Determine the [x, y] coordinate at the center of the cell enclosing the given text.  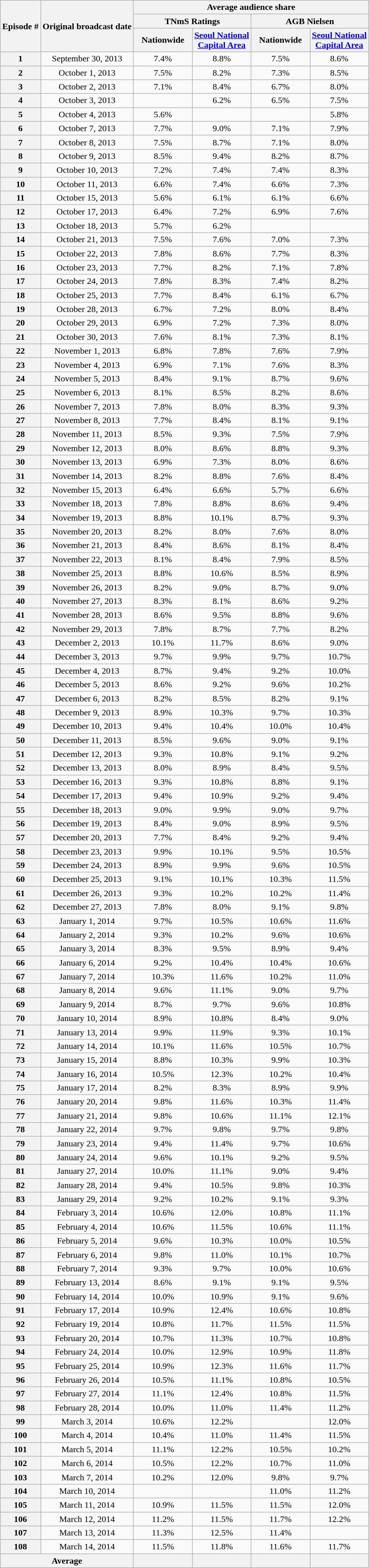
88 [20, 1268]
104 [20, 1491]
October 15, 2013 [87, 198]
2 [20, 73]
January 22, 2014 [87, 1130]
57 [20, 837]
November 22, 2013 [87, 559]
60 [20, 879]
20 [20, 323]
42 [20, 629]
45 [20, 671]
5 [20, 114]
83 [20, 1199]
101 [20, 1449]
72 [20, 1046]
January 29, 2014 [87, 1199]
February 27, 2014 [87, 1394]
December 20, 2013 [87, 837]
October 29, 2013 [87, 323]
January 21, 2014 [87, 1116]
15 [20, 254]
77 [20, 1116]
November 5, 2013 [87, 378]
December 5, 2013 [87, 685]
87 [20, 1255]
October 7, 2013 [87, 128]
49 [20, 726]
80 [20, 1157]
October 22, 2013 [87, 254]
6 [20, 128]
February 24, 2014 [87, 1352]
6.5% [280, 100]
November 18, 2013 [87, 504]
39 [20, 587]
October 11, 2013 [87, 184]
61 [20, 893]
November 1, 2013 [87, 351]
13 [20, 226]
December 13, 2013 [87, 768]
58 [20, 852]
January 23, 2014 [87, 1143]
March 12, 2014 [87, 1519]
102 [20, 1463]
February 25, 2014 [87, 1366]
79 [20, 1143]
75 [20, 1088]
March 4, 2014 [87, 1435]
November 26, 2013 [87, 587]
65 [20, 949]
November 29, 2013 [87, 629]
66 [20, 963]
19 [20, 309]
56 [20, 823]
January 6, 2014 [87, 963]
November 8, 2013 [87, 420]
37 [20, 559]
82 [20, 1185]
February 5, 2014 [87, 1241]
November 14, 2013 [87, 476]
January 1, 2014 [87, 921]
41 [20, 615]
November 4, 2013 [87, 365]
January 9, 2014 [87, 1004]
6.8% [163, 351]
69 [20, 1004]
November 13, 2013 [87, 462]
24 [20, 378]
November 25, 2013 [87, 573]
January 20, 2014 [87, 1102]
October 25, 2013 [87, 295]
43 [20, 643]
December 16, 2013 [87, 782]
12.1% [339, 1116]
50 [20, 740]
8 [20, 156]
October 8, 2013 [87, 142]
51 [20, 754]
October 2, 2013 [87, 87]
7 [20, 142]
December 10, 2013 [87, 726]
3 [20, 87]
29 [20, 448]
January 7, 2014 [87, 977]
12 [20, 212]
4 [20, 100]
11.9% [222, 1032]
9 [20, 170]
Average audience share [251, 7]
January 13, 2014 [87, 1032]
March 10, 2014 [87, 1491]
October 9, 2013 [87, 156]
91 [20, 1310]
12.5% [222, 1533]
January 3, 2014 [87, 949]
December 27, 2013 [87, 907]
23 [20, 365]
February 26, 2014 [87, 1380]
76 [20, 1102]
February 28, 2014 [87, 1408]
12.9% [222, 1352]
85 [20, 1227]
October 17, 2013 [87, 212]
December 11, 2013 [87, 740]
32 [20, 490]
November 11, 2013 [87, 434]
October 1, 2013 [87, 73]
December 24, 2013 [87, 865]
December 6, 2013 [87, 699]
Average [67, 1561]
December 26, 2013 [87, 893]
33 [20, 504]
22 [20, 351]
October 21, 2013 [87, 240]
16 [20, 267]
February 17, 2014 [87, 1310]
10 [20, 184]
October 28, 2013 [87, 309]
AGB Nielsen [310, 21]
53 [20, 782]
17 [20, 281]
35 [20, 532]
October 18, 2013 [87, 226]
86 [20, 1241]
14 [20, 240]
December 9, 2013 [87, 712]
November 19, 2013 [87, 518]
November 6, 2013 [87, 392]
92 [20, 1324]
January 16, 2014 [87, 1074]
105 [20, 1505]
74 [20, 1074]
TNmS Ratings [192, 21]
64 [20, 935]
January 24, 2014 [87, 1157]
January 10, 2014 [87, 1018]
January 27, 2014 [87, 1171]
108 [20, 1547]
52 [20, 768]
January 2, 2014 [87, 935]
103 [20, 1477]
59 [20, 865]
February 7, 2014 [87, 1268]
December 23, 2013 [87, 852]
63 [20, 921]
28 [20, 434]
46 [20, 685]
48 [20, 712]
71 [20, 1032]
21 [20, 337]
84 [20, 1213]
February 6, 2014 [87, 1255]
100 [20, 1435]
November 15, 2013 [87, 490]
78 [20, 1130]
30 [20, 462]
94 [20, 1352]
90 [20, 1297]
February 19, 2014 [87, 1324]
95 [20, 1366]
25 [20, 392]
March 7, 2014 [87, 1477]
November 7, 2013 [87, 407]
December 3, 2013 [87, 657]
54 [20, 796]
7.0% [280, 240]
November 12, 2013 [87, 448]
December 25, 2013 [87, 879]
December 18, 2013 [87, 810]
February 14, 2014 [87, 1297]
September 30, 2013 [87, 59]
38 [20, 573]
November 27, 2013 [87, 601]
February 13, 2014 [87, 1282]
March 13, 2014 [87, 1533]
73 [20, 1060]
81 [20, 1171]
98 [20, 1408]
March 6, 2014 [87, 1463]
107 [20, 1533]
October 10, 2013 [87, 170]
70 [20, 1018]
February 20, 2014 [87, 1338]
34 [20, 518]
January 14, 2014 [87, 1046]
26 [20, 407]
106 [20, 1519]
62 [20, 907]
October 3, 2013 [87, 100]
February 4, 2014 [87, 1227]
January 28, 2014 [87, 1185]
11 [20, 198]
January 17, 2014 [87, 1088]
Episode # [20, 26]
97 [20, 1394]
5.8% [339, 114]
March 5, 2014 [87, 1449]
27 [20, 420]
55 [20, 810]
18 [20, 295]
December 4, 2013 [87, 671]
99 [20, 1422]
January 8, 2014 [87, 990]
October 23, 2013 [87, 267]
93 [20, 1338]
December 19, 2013 [87, 823]
January 15, 2014 [87, 1060]
December 12, 2013 [87, 754]
March 3, 2014 [87, 1422]
36 [20, 545]
40 [20, 601]
December 17, 2013 [87, 796]
1 [20, 59]
67 [20, 977]
89 [20, 1282]
October 24, 2013 [87, 281]
November 21, 2013 [87, 545]
March 11, 2014 [87, 1505]
November 20, 2013 [87, 532]
October 30, 2013 [87, 337]
November 28, 2013 [87, 615]
Original broadcast date [87, 26]
31 [20, 476]
March 14, 2014 [87, 1547]
December 2, 2013 [87, 643]
44 [20, 657]
February 3, 2014 [87, 1213]
October 4, 2013 [87, 114]
96 [20, 1380]
47 [20, 699]
68 [20, 990]
